Extract the (X, Y) coordinate from the center of the cell holding the provided text.  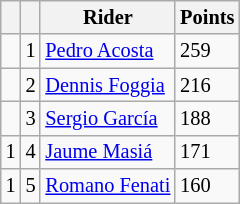
160 (207, 186)
Romano Fenati (108, 186)
216 (207, 85)
259 (207, 51)
188 (207, 118)
Dennis Foggia (108, 85)
4 (31, 152)
Sergio García (108, 118)
Jaume Masiá (108, 152)
Pedro Acosta (108, 51)
Points (207, 17)
5 (31, 186)
Rider (108, 17)
2 (31, 85)
3 (31, 118)
171 (207, 152)
